Output the (x, y) coordinate of the center of the cell containing the given text.  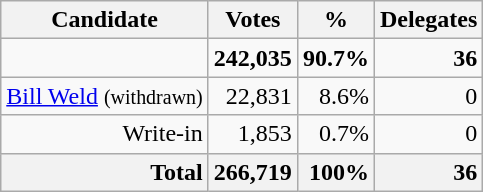
0.7% (336, 134)
100% (336, 172)
Candidate (105, 20)
1,853 (252, 134)
Total (105, 172)
% (336, 20)
Delegates (428, 20)
Bill Weld (withdrawn) (105, 96)
266,719 (252, 172)
22,831 (252, 96)
Votes (252, 20)
8.6% (336, 96)
Write-in (105, 134)
90.7% (336, 58)
242,035 (252, 58)
